Identify which cell holds the provided text, then report its [x, y] central coordinate. 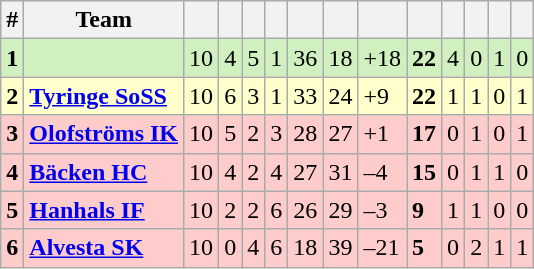
24 [340, 96]
Olofströms IK [104, 134]
28 [306, 134]
Hanhals IF [104, 210]
# [12, 20]
–3 [382, 210]
15 [424, 172]
17 [424, 134]
Bäcken HC [104, 172]
9 [424, 210]
39 [340, 248]
–21 [382, 248]
31 [340, 172]
Alvesta SK [104, 248]
Team [104, 20]
26 [306, 210]
+1 [382, 134]
29 [340, 210]
–4 [382, 172]
+18 [382, 58]
+9 [382, 96]
36 [306, 58]
33 [306, 96]
Tyringe SoSS [104, 96]
